Search for the cell housing the specified text and yield its (X, Y) center coordinate. 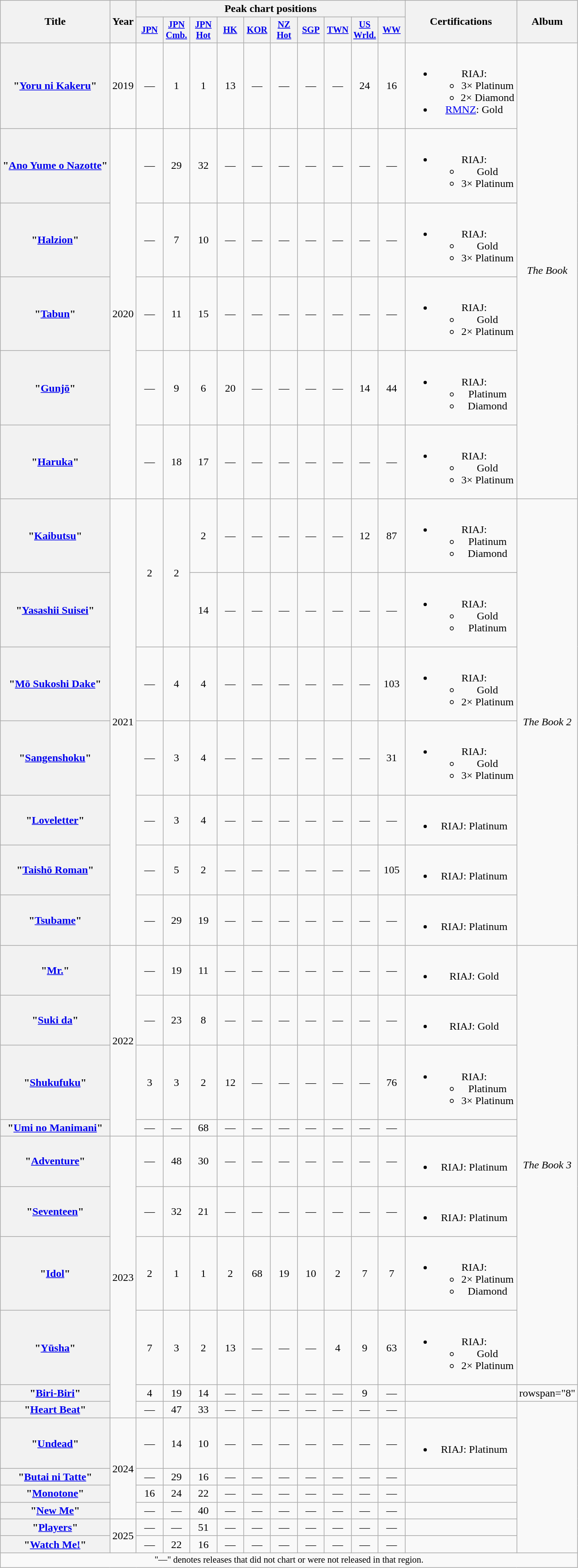
105 (392, 870)
"Idol" (55, 1273)
63 (392, 1348)
WW (392, 30)
"Yasashii Suisei" (55, 610)
103 (392, 684)
"Tsubame" (55, 920)
"Heart Beat" (55, 1410)
rowspan="8" (547, 1393)
47 (176, 1410)
17 (203, 462)
RIAJ:2× Platinum Diamond (461, 1273)
The Book 3 (547, 1165)
"Undead" (55, 1443)
33 (203, 1410)
"Umi no Manimani" (55, 1128)
"Shukufuku" (55, 1082)
23 (176, 1020)
TWN (338, 30)
JPN (150, 30)
"Watch Me!" (55, 1544)
RIAJ:3× Platinum 2× Diamond RMNZ: Gold (461, 86)
JPNCmb. (176, 30)
NZHot (284, 30)
"Mr." (55, 970)
"Ano Yume o Nazotte" (55, 166)
6 (203, 388)
"Players" (55, 1527)
"Loveletter" (55, 820)
Peak chart positions (270, 9)
"Mō Sukoshi Dake" (55, 684)
2023 (123, 1277)
"New Me" (55, 1510)
2022 (123, 1040)
Year (123, 22)
20 (230, 388)
2025 (123, 1536)
31 (392, 758)
5 (176, 870)
87 (392, 536)
"Halzion" (55, 240)
15 (203, 314)
18 (176, 462)
"Biri-Biri" (55, 1393)
"Suki da" (55, 1020)
SGP (311, 30)
2020 (123, 314)
"Monotone" (55, 1494)
Certifications (461, 22)
"—" denotes releases that did not chart or were not released in that region. (289, 1560)
"Taishō Roman" (55, 870)
Title (55, 22)
2019 (123, 86)
The Book 2 (547, 722)
"Haruka" (55, 462)
RIAJ:Platinum 3× Platinum (461, 1082)
"Kaibutsu" (55, 536)
"Adventure" (55, 1162)
76 (392, 1082)
30 (203, 1162)
8 (203, 1020)
"Yūsha" (55, 1348)
USWrld. (364, 30)
The Book (547, 270)
KOR (257, 30)
21 (203, 1211)
"Gunjō" (55, 388)
"Yoru ni Kakeru" (55, 86)
51 (203, 1527)
HK (230, 30)
RIAJ:Gold Platinum (461, 610)
Album (547, 22)
"Tabun" (55, 314)
44 (392, 388)
48 (176, 1162)
JPNHot (203, 30)
40 (203, 1510)
2021 (123, 722)
"Butai ni Tatte" (55, 1477)
"Sangenshoku" (55, 758)
2024 (123, 1468)
"Seventeen" (55, 1211)
